Find where the given text appears and provide that cell's center as (x, y) coordinate. 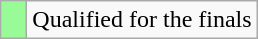
Qualified for the finals (142, 20)
